Scan for the cell matching the given text and deliver its (x, y) coordinate at center. 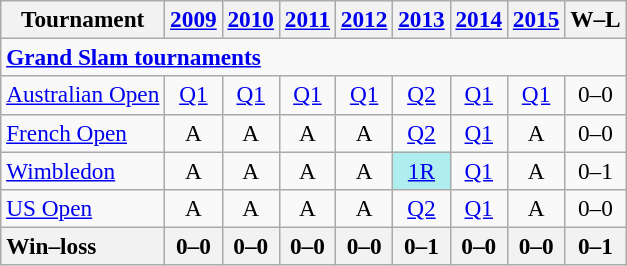
2012 (364, 19)
Grand Slam tournaments (314, 57)
2011 (307, 19)
2009 (194, 19)
2010 (250, 19)
1R (422, 170)
Australian Open (83, 95)
2013 (422, 19)
Wimbledon (83, 170)
W–L (596, 19)
French Open (83, 133)
US Open (83, 208)
2015 (536, 19)
2014 (478, 19)
Tournament (83, 19)
Win–loss (83, 246)
